Pinpoint the cell where the given text exists, returning its (x, y) midpoint coordinate. 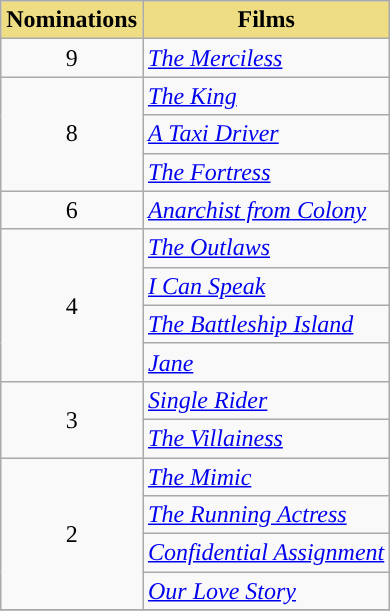
Anarchist from Colony (266, 210)
9 (72, 58)
The Mimic (266, 477)
A Taxi Driver (266, 134)
Jane (266, 362)
I Can Speak (266, 286)
3 (72, 419)
8 (72, 134)
The King (266, 96)
6 (72, 210)
The Villainess (266, 438)
Films (266, 20)
Confidential Assignment (266, 553)
Nominations (72, 20)
Single Rider (266, 400)
The Outlaws (266, 248)
Our Love Story (266, 591)
The Battleship Island (266, 324)
4 (72, 305)
2 (72, 534)
The Running Actress (266, 515)
The Fortress (266, 172)
The Merciless (266, 58)
